Find where the given text appears and provide that cell's center as (X, Y) coordinate. 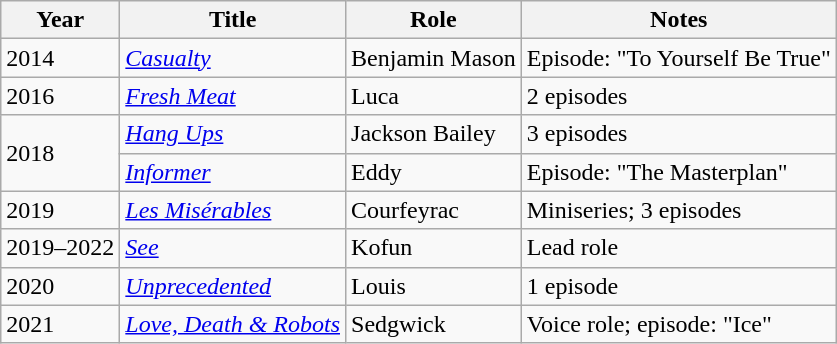
2016 (60, 96)
Unprecedented (233, 286)
Casualty (233, 58)
Miniseries; 3 episodes (678, 210)
Informer (233, 172)
Episode: "To Yourself Be True" (678, 58)
2019–2022 (60, 248)
Jackson Bailey (434, 134)
1 episode (678, 286)
Louis (434, 286)
2014 (60, 58)
Fresh Meat (233, 96)
See (233, 248)
Lead role (678, 248)
2020 (60, 286)
Episode: "The Masterplan" (678, 172)
Voice role; episode: "Ice" (678, 324)
3 episodes (678, 134)
Les Misérables (233, 210)
Sedgwick (434, 324)
Love, Death & Robots (233, 324)
Year (60, 20)
Courfeyrac (434, 210)
Luca (434, 96)
Benjamin Mason (434, 58)
Kofun (434, 248)
Hang Ups (233, 134)
2 episodes (678, 96)
Title (233, 20)
2019 (60, 210)
2021 (60, 324)
Notes (678, 20)
Eddy (434, 172)
Role (434, 20)
2018 (60, 153)
